Return the (X, Y) coordinate for the center point of the cell that contains the specified text.  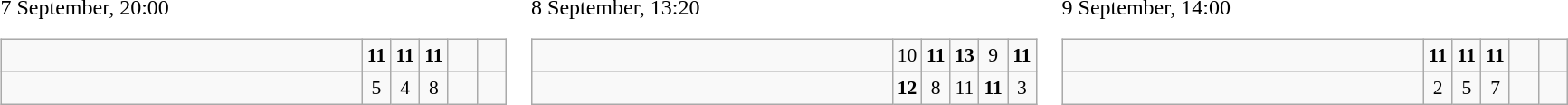
9 (993, 56)
4 (405, 88)
13 (965, 56)
12 (908, 88)
2 (1438, 88)
10 (908, 56)
3 (1022, 88)
7 (1496, 88)
